Output the [X, Y] coordinate of the center of the cell containing the given text.  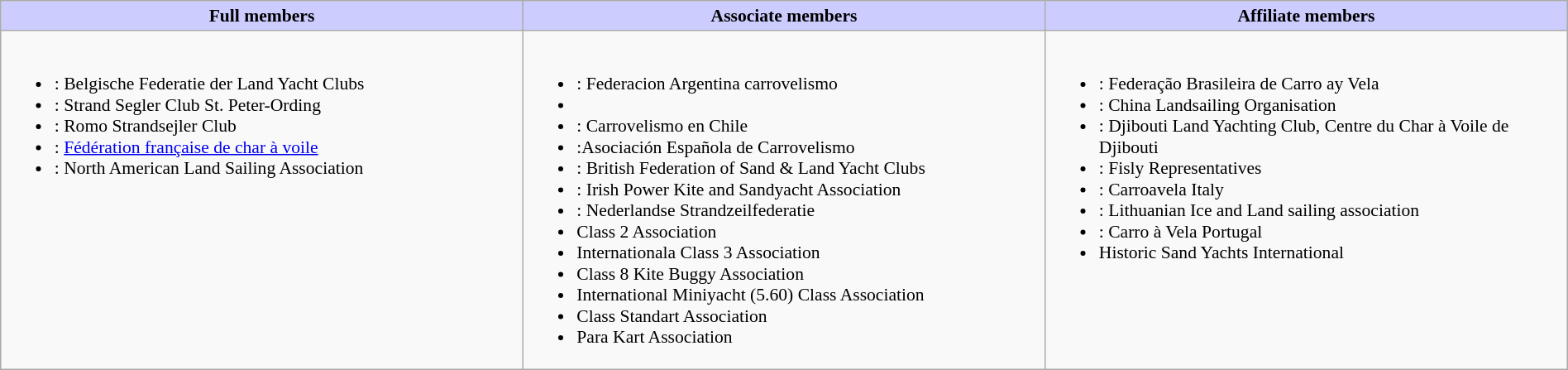
Associate members [784, 16]
Full members [262, 16]
Affiliate members [1307, 16]
